Find where the given text appears and provide that cell's center as (X, Y) coordinate. 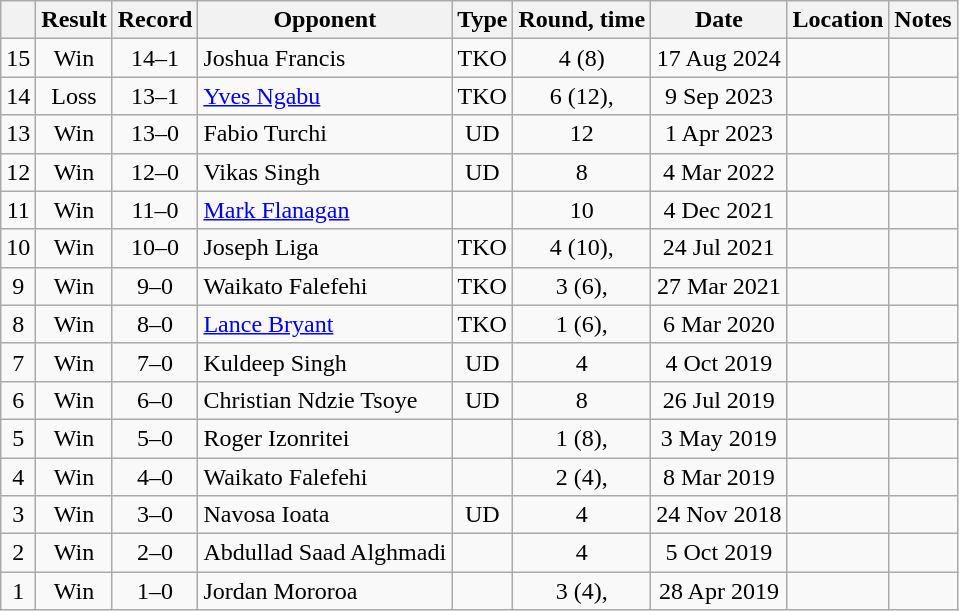
4–0 (155, 477)
4 (10), (582, 248)
1 (8), (582, 438)
Abdullad Saad Alghmadi (325, 553)
6–0 (155, 400)
27 Mar 2021 (719, 286)
Jordan Mororoa (325, 591)
11–0 (155, 210)
24 Jul 2021 (719, 248)
5 Oct 2019 (719, 553)
Navosa Ioata (325, 515)
4 Oct 2019 (719, 362)
6 Mar 2020 (719, 324)
3 (4), (582, 591)
17 Aug 2024 (719, 58)
26 Jul 2019 (719, 400)
3–0 (155, 515)
Result (74, 20)
Joshua Francis (325, 58)
5 (18, 438)
9 (18, 286)
13–0 (155, 134)
1 Apr 2023 (719, 134)
9–0 (155, 286)
15 (18, 58)
Yves Ngabu (325, 96)
Christian Ndzie Tsoye (325, 400)
Notes (923, 20)
14 (18, 96)
6 (18, 400)
10–0 (155, 248)
Loss (74, 96)
5–0 (155, 438)
Joseph Liga (325, 248)
8 Mar 2019 (719, 477)
1 (6), (582, 324)
Mark Flanagan (325, 210)
Location (838, 20)
28 Apr 2019 (719, 591)
Type (482, 20)
1–0 (155, 591)
Fabio Turchi (325, 134)
Roger Izonritei (325, 438)
3 (6), (582, 286)
4 Dec 2021 (719, 210)
Date (719, 20)
6 (12), (582, 96)
Vikas Singh (325, 172)
3 (18, 515)
9 Sep 2023 (719, 96)
Record (155, 20)
4 (8) (582, 58)
4 Mar 2022 (719, 172)
Kuldeep Singh (325, 362)
24 Nov 2018 (719, 515)
13–1 (155, 96)
2 (18, 553)
Lance Bryant (325, 324)
13 (18, 134)
2–0 (155, 553)
7–0 (155, 362)
7 (18, 362)
11 (18, 210)
14–1 (155, 58)
3 May 2019 (719, 438)
Round, time (582, 20)
Opponent (325, 20)
1 (18, 591)
8–0 (155, 324)
12–0 (155, 172)
2 (4), (582, 477)
